Capture the cell that displays the provided text and extract its [x, y] central coordinate. 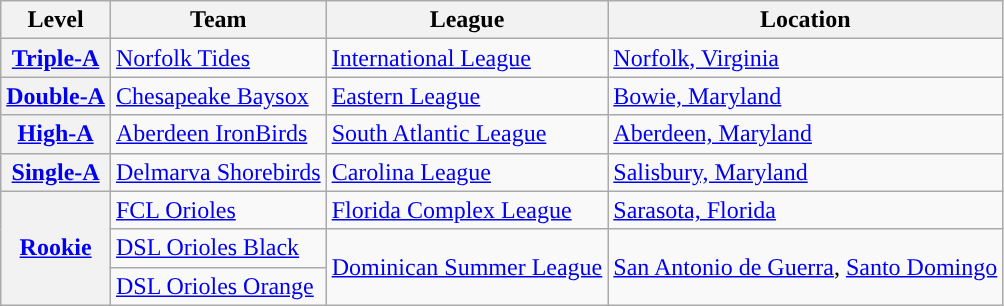
Chesapeake Baysox [218, 96]
Florida Complex League [467, 210]
Norfolk, Virginia [806, 58]
South Atlantic League [467, 134]
Salisbury, Maryland [806, 172]
Team [218, 20]
Triple-A [56, 58]
FCL Orioles [218, 210]
Bowie, Maryland [806, 96]
DSL Orioles Black [218, 248]
San Antonio de Guerra, Santo Domingo [806, 267]
Level [56, 20]
DSL Orioles Orange [218, 286]
Rookie [56, 248]
Single-A [56, 172]
High-A [56, 134]
International League [467, 58]
Double-A [56, 96]
Carolina League [467, 172]
Eastern League [467, 96]
Aberdeen, Maryland [806, 134]
Location [806, 20]
Sarasota, Florida [806, 210]
Norfolk Tides [218, 58]
Delmarva Shorebirds [218, 172]
Dominican Summer League [467, 267]
League [467, 20]
Aberdeen IronBirds [218, 134]
